Capture the cell that displays the provided text and extract its [x, y] central coordinate. 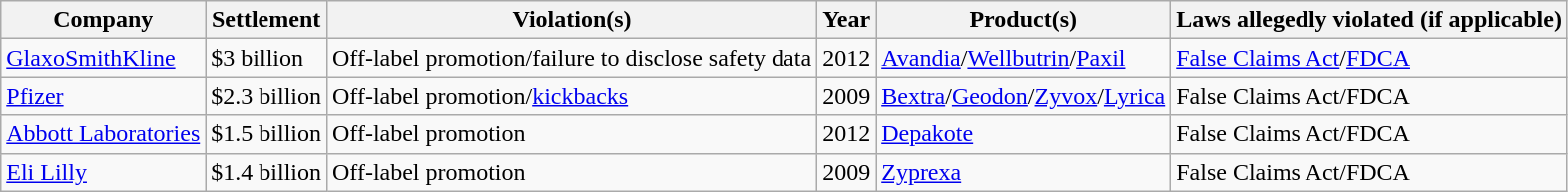
Depakote [1024, 134]
Product(s) [1024, 20]
Laws allegedly violated (if applicable) [1369, 20]
Abbott Laboratories [104, 134]
$2.3 billion [266, 96]
Eli Lilly [104, 172]
Violation(s) [571, 20]
Year [846, 20]
Zyprexa [1024, 172]
Bextra/Geodon/Zyvox/Lyrica [1024, 96]
Off-label promotion/failure to disclose safety data [571, 58]
Avandia/Wellbutrin/Paxil [1024, 58]
Off-label promotion/kickbacks [571, 96]
Pfizer [104, 96]
Settlement [266, 20]
$1.5 billion [266, 134]
GlaxoSmithKline [104, 58]
$3 billion [266, 58]
Company [104, 20]
$1.4 billion [266, 172]
